Search for the cell housing the specified text and yield its [x, y] center coordinate. 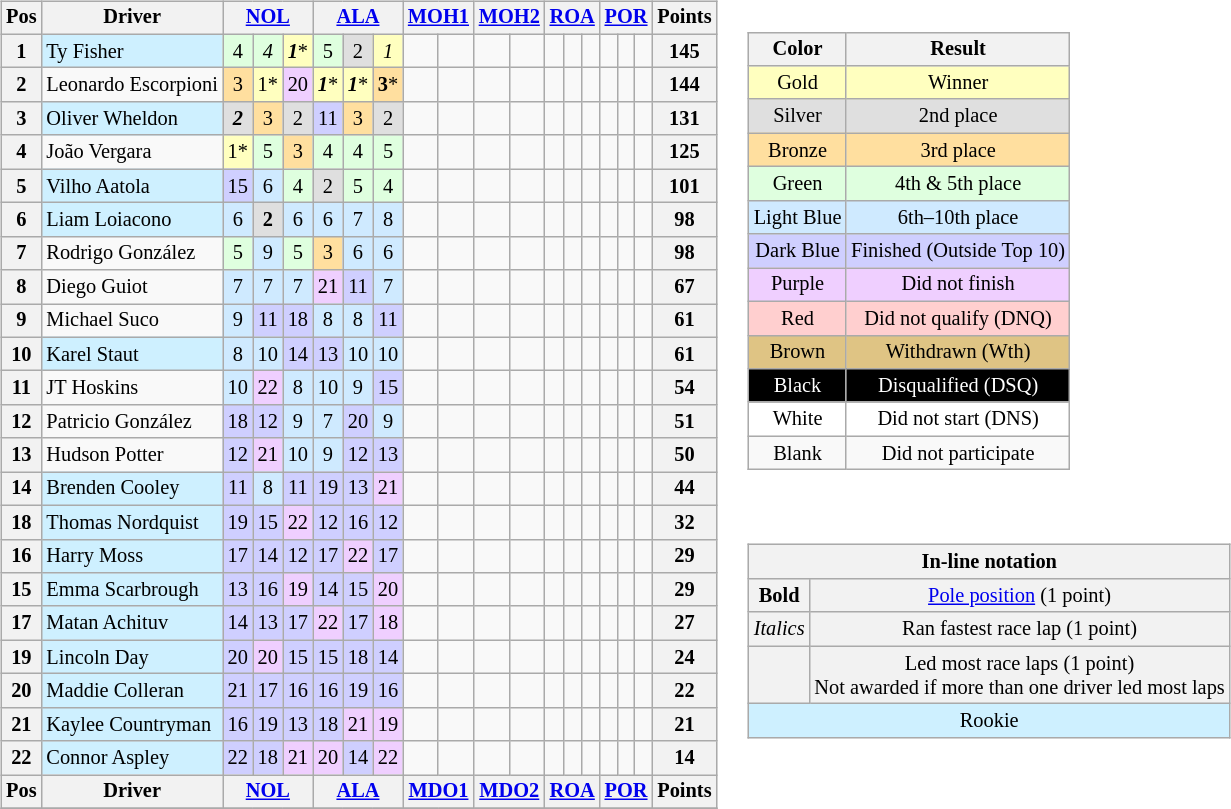
Color [798, 49]
Rookie [990, 721]
67 [684, 287]
Brenden Cooley [132, 489]
Did not start (DNS) [958, 419]
Emma Scarbrough [132, 590]
Finished (Outside Top 10) [958, 251]
27 [684, 623]
Did not finish [958, 285]
Gold [798, 83]
Silver [798, 116]
2nd place [958, 116]
Hudson Potter [132, 455]
131 [684, 119]
Connor Aspley [132, 758]
Lincoln Day [132, 657]
6th–10th place [958, 217]
JT Hoskins [132, 388]
145 [684, 51]
Harry Moss [132, 556]
Patricio González [132, 422]
Ty Fisher [132, 51]
51 [684, 422]
Brown [798, 352]
Pole position (1 point) [1019, 596]
Michael Suco [132, 321]
Oliver Wheldon [132, 119]
Dark Blue [798, 251]
Purple [798, 285]
32 [684, 522]
Light Blue [798, 217]
João Vergara [132, 152]
Bold [780, 596]
Bronze [798, 150]
44 [684, 489]
MOH2 [510, 18]
Result [958, 49]
Karel Staut [132, 354]
125 [684, 152]
Did not participate [958, 453]
24 [684, 657]
MOH1 [438, 18]
Liam Loiacono [132, 220]
Withdrawn (Wth) [958, 352]
Green [798, 184]
Maddie Colleran [132, 691]
MDO1 [438, 792]
Winner [958, 83]
Did not qualify (DNQ) [958, 318]
54 [684, 388]
3* [388, 85]
Led most race laps (1 point)Not awarded if more than one driver led most laps [1019, 675]
Diego Guiot [132, 287]
Italics [780, 629]
Rodrigo González [132, 253]
144 [684, 85]
Black [798, 386]
Disqualified (DSQ) [958, 386]
White [798, 419]
In-line notation [990, 562]
Blank [798, 453]
Leonardo Escorpioni [132, 85]
4th & 5th place [958, 184]
Vilho Aatola [132, 186]
50 [684, 455]
Thomas Nordquist [132, 522]
3rd place [958, 150]
Ran fastest race lap (1 point) [1019, 629]
Kaylee Countryman [132, 724]
MDO2 [510, 792]
101 [684, 186]
Matan Achituv [132, 623]
Red [798, 318]
